Provide the (X, Y) coordinate of the cell's center where the given text is located.  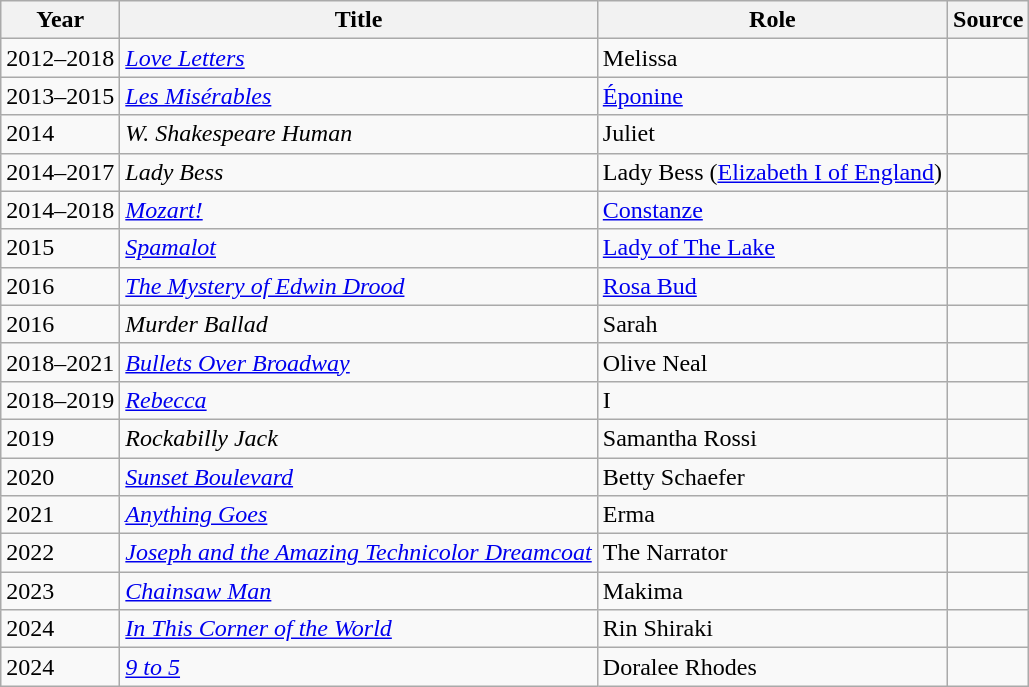
2018–2019 (60, 400)
I (772, 400)
Anything Goes (358, 515)
2014–2017 (60, 172)
2020 (60, 477)
Bullets Over Broadway (358, 362)
Melissa (772, 58)
2022 (60, 553)
Betty Schaefer (772, 477)
Chainsaw Man (358, 591)
Rockabilly Jack (358, 438)
Joseph and the Amazing Technicolor Dreamcoat (358, 553)
Role (772, 20)
Samantha Rossi (772, 438)
Sunset Boulevard (358, 477)
2018–2021 (60, 362)
Love Letters (358, 58)
Lady of The Lake (772, 248)
Les Misérables (358, 96)
Spamalot (358, 248)
2023 (60, 591)
Constanze (772, 210)
Rebecca (358, 400)
Lady Bess (Elizabeth I of England) (772, 172)
9 to 5 (358, 667)
Year (60, 20)
Doralee Rhodes (772, 667)
2021 (60, 515)
2019 (60, 438)
Murder Ballad (358, 324)
Sarah (772, 324)
Rin Shiraki (772, 629)
Erma (772, 515)
Makima (772, 591)
2012–2018 (60, 58)
The Narrator (772, 553)
2013–2015 (60, 96)
Lady Bess (358, 172)
Mozart! (358, 210)
Olive Neal (772, 362)
Title (358, 20)
The Mystery of Edwin Drood (358, 286)
W. Shakespeare Human (358, 134)
2014 (60, 134)
In This Corner of the World (358, 629)
Juliet (772, 134)
Éponine (772, 96)
Rosa Bud (772, 286)
2015 (60, 248)
2014–2018 (60, 210)
Source (988, 20)
